Return the (X, Y) coordinate for the center point of the cell that contains the specified text.  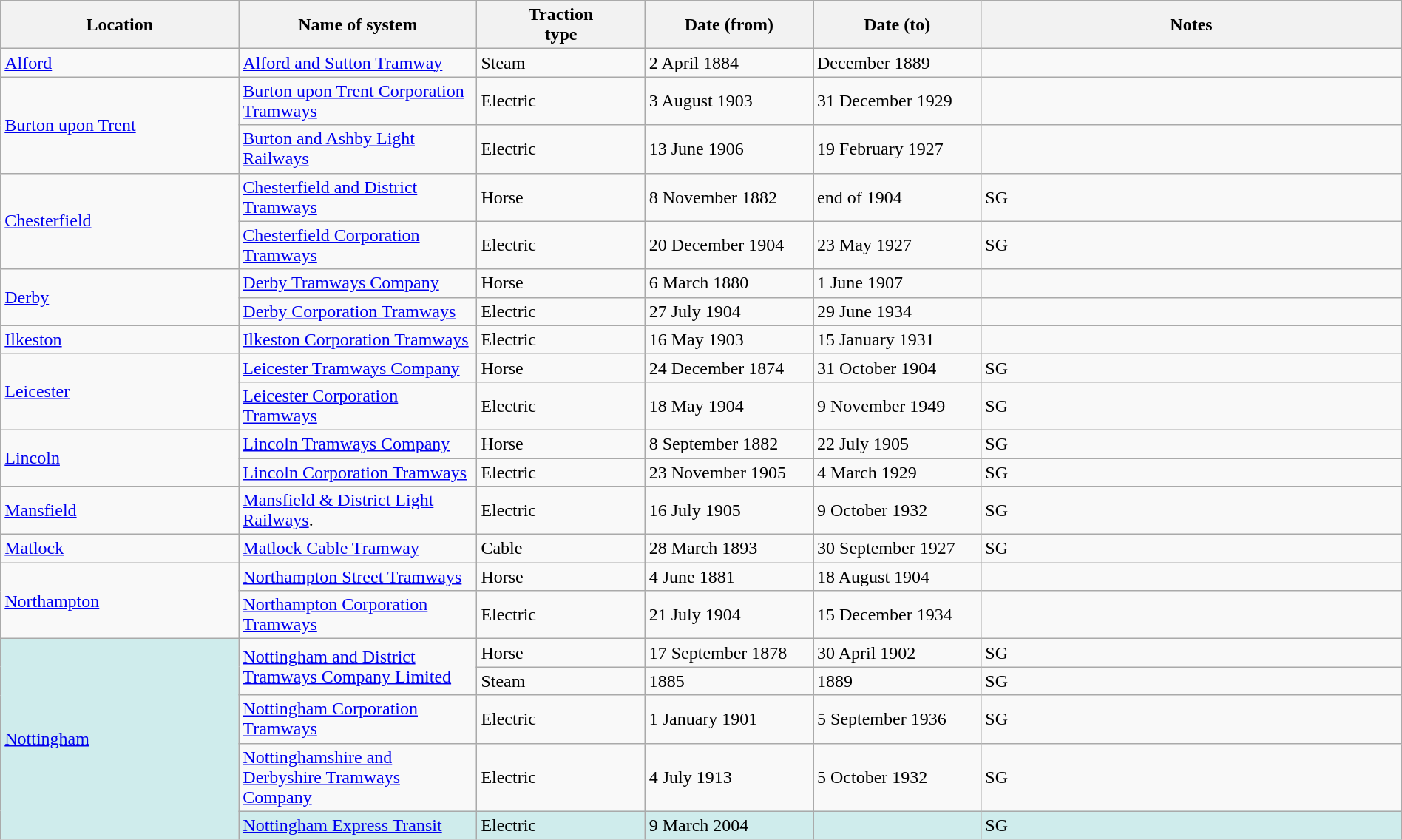
6 March 1880 (729, 283)
24 December 1874 (729, 367)
end of 1904 (898, 197)
2 April 1884 (729, 63)
16 May 1903 (729, 339)
21 July 1904 (729, 615)
Matlock Cable Tramway (358, 549)
Ilkeston (120, 339)
Mansfield & District Light Railways. (358, 510)
5 October 1932 (898, 777)
Notes (1191, 25)
Nottingham Express Transit (358, 825)
Tractiontype (561, 25)
Matlock (120, 549)
Nottingham Corporation Tramways (358, 719)
9 October 1932 (898, 510)
15 December 1934 (898, 615)
Lincoln (120, 458)
Burton upon Trent Corporation Tramways (358, 101)
16 July 1905 (729, 510)
5 September 1936 (898, 719)
Derby Tramways Company (358, 283)
8 September 1882 (729, 444)
8 November 1882 (729, 197)
29 June 1934 (898, 311)
31 October 1904 (898, 367)
4 June 1881 (729, 577)
19 February 1927 (898, 149)
23 May 1927 (898, 245)
Leicester Tramways Company (358, 367)
Nottingham (120, 739)
Leicester (120, 392)
Nottingham and District Tramways Company Limited (358, 667)
Alford and Sutton Tramway (358, 63)
Northampton (120, 600)
17 September 1878 (729, 653)
27 July 1904 (729, 311)
1 June 1907 (898, 283)
Date (to) (898, 25)
22 July 1905 (898, 444)
Lincoln Corporation Tramways (358, 472)
30 April 1902 (898, 653)
Date (from) (729, 25)
Name of system (358, 25)
Derby Corporation Tramways (358, 311)
1885 (729, 681)
1889 (898, 681)
Ilkeston Corporation Tramways (358, 339)
Location (120, 25)
15 January 1931 (898, 339)
Nottinghamshire and Derbyshire Tramways Company (358, 777)
Burton and Ashby Light Railways (358, 149)
9 March 2004 (729, 825)
Northampton Corporation Tramways (358, 615)
30 September 1927 (898, 549)
18 August 1904 (898, 577)
December 1889 (898, 63)
31 December 1929 (898, 101)
20 December 1904 (729, 245)
3 August 1903 (729, 101)
Lincoln Tramways Company (358, 444)
Chesterfield Corporation Tramways (358, 245)
1 January 1901 (729, 719)
4 March 1929 (898, 472)
Cable (561, 549)
Northampton Street Tramways (358, 577)
Chesterfield (120, 221)
13 June 1906 (729, 149)
18 May 1904 (729, 405)
Derby (120, 297)
Mansfield (120, 510)
28 March 1893 (729, 549)
Chesterfield and District Tramways (358, 197)
Burton upon Trent (120, 125)
Leicester Corporation Tramways (358, 405)
Alford (120, 63)
9 November 1949 (898, 405)
4 July 1913 (729, 777)
23 November 1905 (729, 472)
